Extract the (x, y) coordinate from the center of the cell holding the provided text.  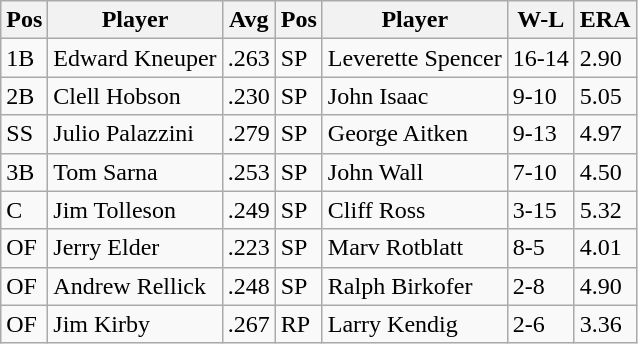
C (24, 210)
.223 (248, 248)
16-14 (540, 58)
Cliff Ross (414, 210)
Jerry Elder (135, 248)
Ralph Birkofer (414, 286)
Jim Tolleson (135, 210)
.253 (248, 172)
7-10 (540, 172)
3-15 (540, 210)
2B (24, 96)
Andrew Rellick (135, 286)
2-8 (540, 286)
RP (298, 324)
ERA (605, 20)
Tom Sarna (135, 172)
3B (24, 172)
.230 (248, 96)
Leverette Spencer (414, 58)
Julio Palazzini (135, 134)
5.05 (605, 96)
9-13 (540, 134)
SS (24, 134)
5.32 (605, 210)
John Isaac (414, 96)
Edward Kneuper (135, 58)
W-L (540, 20)
.249 (248, 210)
9-10 (540, 96)
Marv Rotblatt (414, 248)
8-5 (540, 248)
Clell Hobson (135, 96)
.248 (248, 286)
2.90 (605, 58)
1B (24, 58)
4.01 (605, 248)
Larry Kendig (414, 324)
4.90 (605, 286)
.263 (248, 58)
.267 (248, 324)
4.97 (605, 134)
4.50 (605, 172)
John Wall (414, 172)
George Aitken (414, 134)
3.36 (605, 324)
Jim Kirby (135, 324)
.279 (248, 134)
2-6 (540, 324)
Avg (248, 20)
